Scan for the cell matching the given text and deliver its [X, Y] coordinate at center. 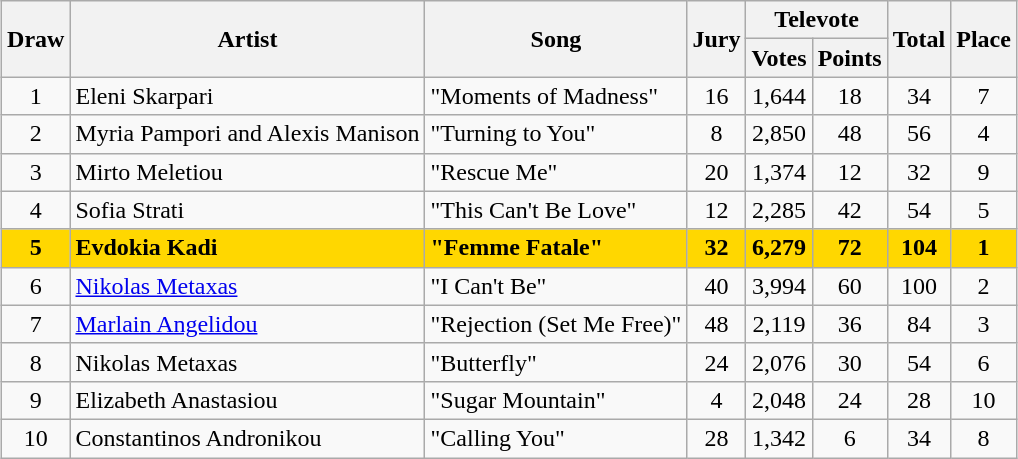
18 [850, 96]
20 [716, 172]
1,342 [779, 438]
"Femme Fatale" [556, 248]
"Calling You" [556, 438]
"Butterfly" [556, 362]
2,076 [779, 362]
"Turning to You" [556, 134]
Points [850, 58]
Eleni Skarpari [248, 96]
100 [919, 286]
Sofia Strati [248, 210]
Constantinos Andronikou [248, 438]
2,119 [779, 324]
Song [556, 39]
"Rescue Me" [556, 172]
Marlain Angelidou [248, 324]
30 [850, 362]
Votes [779, 58]
"Rejection (Set Me Free)" [556, 324]
2,850 [779, 134]
2,285 [779, 210]
36 [850, 324]
"Moments of Madness" [556, 96]
"I Can't Be" [556, 286]
Elizabeth Anastasiou [248, 400]
60 [850, 286]
Place [984, 39]
Artist [248, 39]
104 [919, 248]
1,374 [779, 172]
56 [919, 134]
3,994 [779, 286]
Jury [716, 39]
6,279 [779, 248]
Total [919, 39]
Evdokia Kadi [248, 248]
84 [919, 324]
"This Can't Be Love" [556, 210]
2,048 [779, 400]
40 [716, 286]
Myria Pampori and Alexis Manison [248, 134]
72 [850, 248]
16 [716, 96]
Televote [816, 20]
42 [850, 210]
Mirto Meletiou [248, 172]
Draw [36, 39]
"Sugar Mountain" [556, 400]
1,644 [779, 96]
